Detect which cell encompasses the target text, then output its [x, y] center coordinate. 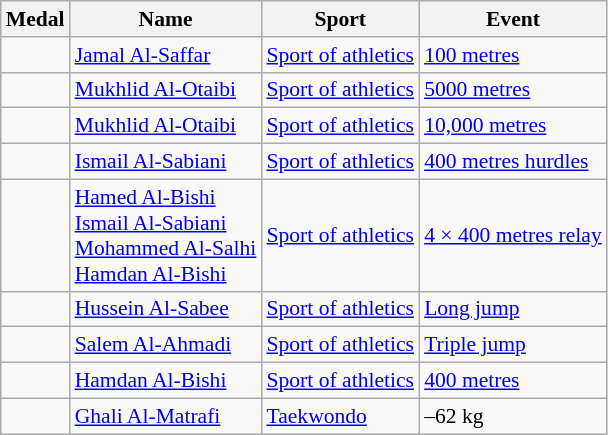
Salem Al-Ahmadi [166, 345]
Hamdan Al-Bishi [166, 381]
Medal [36, 19]
4 × 400 metres relay [513, 235]
Hamed Al-BishiIsmail Al-SabianiMohammed Al-SalhiHamdan Al-Bishi [166, 235]
Hussein Al-Sabee [166, 309]
400 metres hurdles [513, 162]
Event [513, 19]
5000 metres [513, 90]
Name [166, 19]
–62 kg [513, 416]
10,000 metres [513, 126]
Jamal Al-Saffar [166, 55]
Triple jump [513, 345]
Taekwondo [340, 416]
Ghali Al-Matrafi [166, 416]
Ismail Al-Sabiani [166, 162]
400 metres [513, 381]
Long jump [513, 309]
100 metres [513, 55]
Sport [340, 19]
